Extract the (x, y) coordinate from the center of the cell holding the provided text.  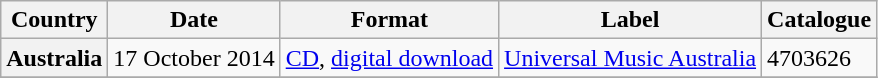
Universal Music Australia (630, 58)
Date (194, 20)
17 October 2014 (194, 58)
Label (630, 20)
Catalogue (820, 20)
Country (54, 20)
Australia (54, 58)
Format (389, 20)
4703626 (820, 58)
CD, digital download (389, 58)
